For the text-containing cell, return its midpoint in [x, y] coordinate format. 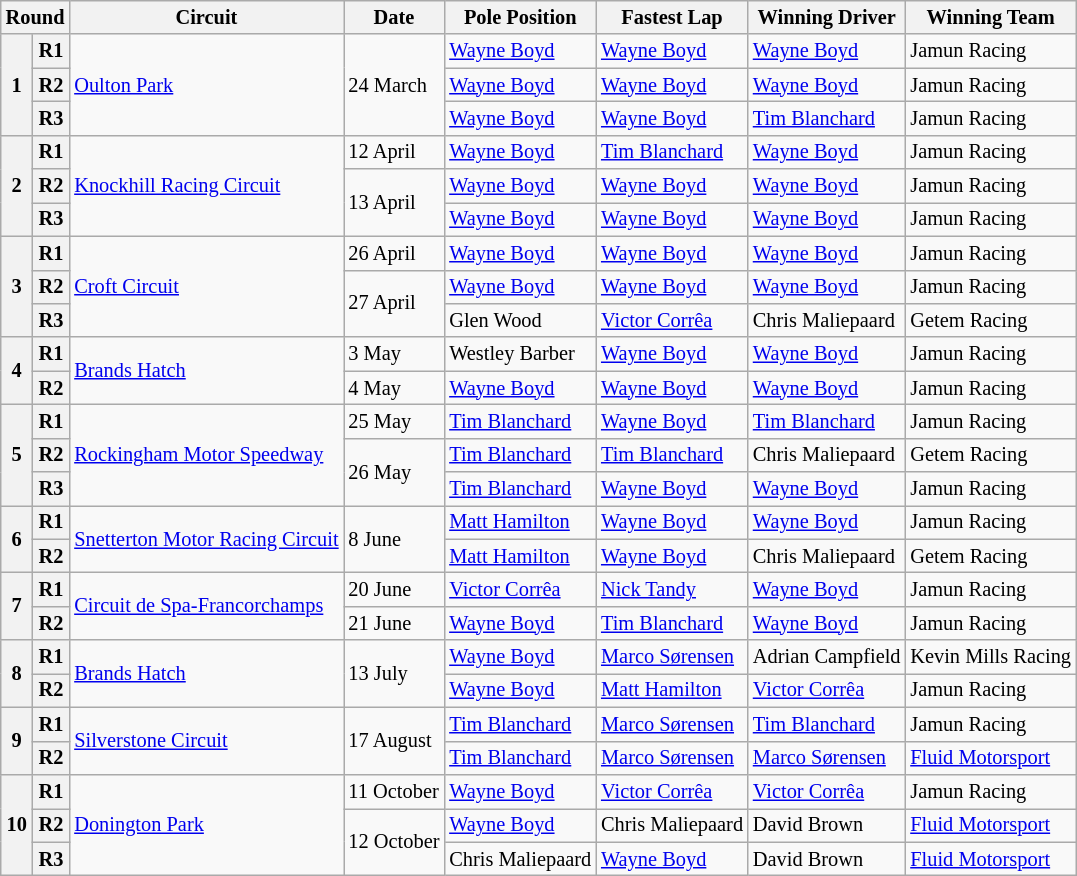
Pole Position [520, 17]
Kevin Mills Racing [990, 657]
Date [394, 17]
Westley Barber [520, 354]
21 June [394, 623]
17 August [394, 740]
1 [17, 84]
Snetterton Motor Racing Circuit [206, 538]
Adrian Campfield [826, 657]
26 April [394, 253]
25 May [394, 421]
12 April [394, 152]
Round [36, 17]
24 March [394, 84]
2 [17, 186]
3 May [394, 354]
Rockingham Motor Speedway [206, 454]
8 June [394, 538]
Donington Park [206, 824]
Circuit de Spa-Francorchamps [206, 606]
Oulton Park [206, 84]
Winning Team [990, 17]
26 May [394, 472]
8 [17, 674]
Winning Driver [826, 17]
4 [17, 370]
12 October [394, 842]
10 [17, 824]
20 June [394, 589]
Circuit [206, 17]
13 July [394, 674]
Silverstone Circuit [206, 740]
3 [17, 286]
11 October [394, 791]
5 [17, 454]
Glen Wood [520, 320]
13 April [394, 202]
4 May [394, 388]
6 [17, 538]
Nick Tandy [672, 589]
27 April [394, 304]
7 [17, 606]
Knockhill Racing Circuit [206, 186]
Croft Circuit [206, 286]
9 [17, 740]
Fastest Lap [672, 17]
